Output the [X, Y] coordinate of the center of the cell containing the given text.  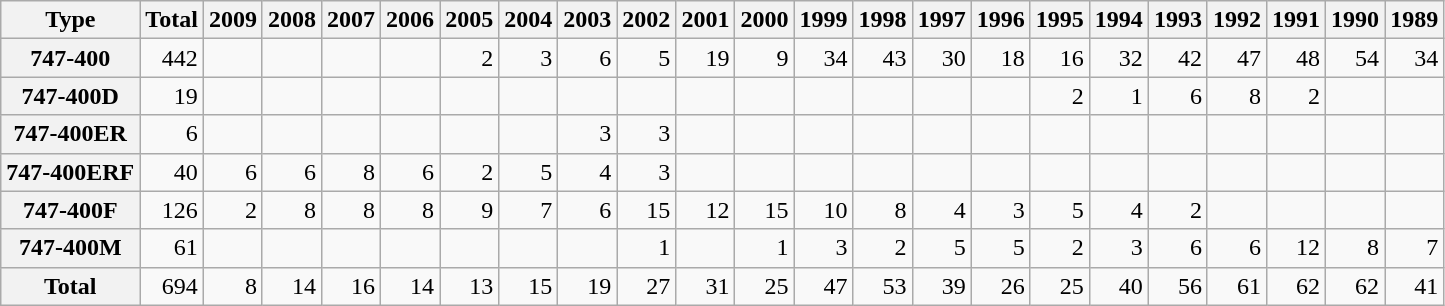
694 [172, 286]
1997 [942, 20]
747-400D [70, 96]
2000 [764, 20]
Type [70, 20]
747-400 [70, 58]
54 [1356, 58]
43 [882, 58]
126 [172, 210]
27 [646, 286]
2006 [410, 20]
1989 [1414, 20]
1990 [1356, 20]
39 [942, 286]
2005 [470, 20]
1991 [1296, 20]
1995 [1060, 20]
1998 [882, 20]
48 [1296, 58]
1992 [1236, 20]
56 [1178, 286]
2007 [350, 20]
31 [706, 286]
2001 [706, 20]
2004 [528, 20]
1994 [1118, 20]
10 [824, 210]
747-400ERF [70, 172]
26 [1000, 286]
1996 [1000, 20]
32 [1118, 58]
2009 [232, 20]
18 [1000, 58]
1999 [824, 20]
42 [1178, 58]
1993 [1178, 20]
13 [470, 286]
2008 [292, 20]
747-400F [70, 210]
747-400ER [70, 134]
30 [942, 58]
442 [172, 58]
747-400M [70, 248]
2003 [588, 20]
2002 [646, 20]
41 [1414, 286]
53 [882, 286]
